Identify which cell holds the provided text, then report its [x, y] central coordinate. 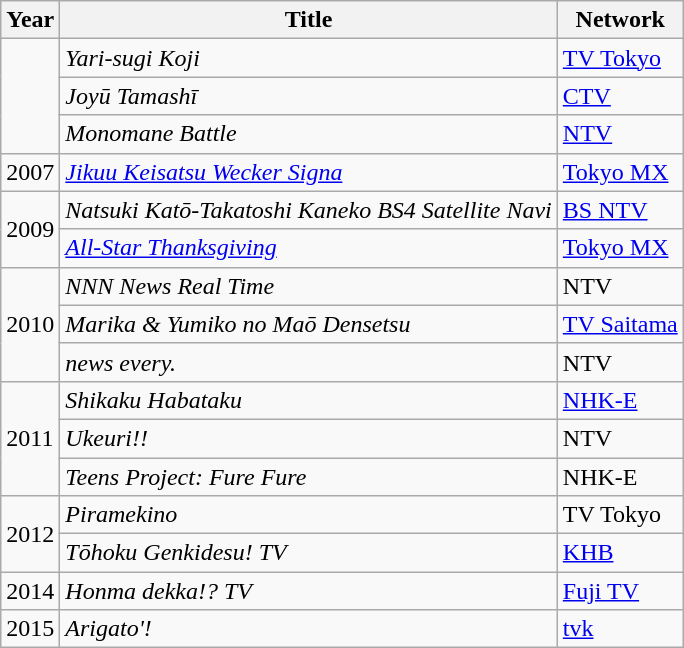
Natsuki Katō-Takatoshi Kaneko BS4 Satellite Navi [308, 210]
Network [620, 20]
tvk [620, 629]
Piramekino [308, 515]
Honma dekka!? TV [308, 591]
Joyū Tamashī [308, 96]
TV Saitama [620, 324]
news every. [308, 362]
Arigato'! [308, 629]
BS NTV [620, 210]
2011 [30, 438]
Yari-sugi Koji [308, 58]
Fuji TV [620, 591]
2015 [30, 629]
2012 [30, 534]
2007 [30, 172]
All-Star Thanksgiving [308, 248]
CTV [620, 96]
Tōhoku Genkidesu! TV [308, 553]
2009 [30, 229]
Shikaku Habataku [308, 400]
Year [30, 20]
Title [308, 20]
Ukeuri!! [308, 438]
NNN News Real Time [308, 286]
Monomane Battle [308, 134]
Teens Project: Fure Fure [308, 477]
Jikuu Keisatsu Wecker Signa [308, 172]
Marika & Yumiko no Maō Densetsu [308, 324]
KHB [620, 553]
2014 [30, 591]
2010 [30, 324]
